Return [X, Y] of the center of cell containing provided text 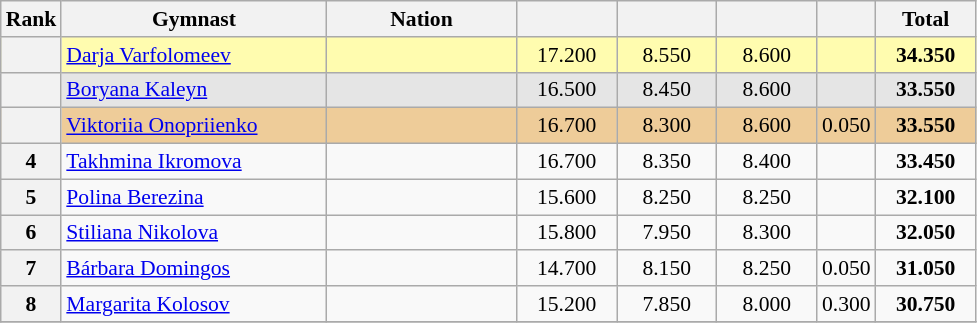
30.750 [926, 304]
4 [32, 162]
8.550 [667, 55]
7.850 [667, 304]
31.050 [926, 269]
8.000 [767, 304]
34.350 [926, 55]
17.200 [567, 55]
Takhmina Ikromova [194, 162]
15.200 [567, 304]
Rank [32, 19]
5 [32, 197]
Nation [421, 19]
32.050 [926, 233]
Bárbara Domingos [194, 269]
Viktoriia Onopriienko [194, 126]
16.500 [567, 90]
8.350 [667, 162]
8 [32, 304]
8.400 [767, 162]
32.100 [926, 197]
15.800 [567, 233]
7.950 [667, 233]
Darja Varfolomeev [194, 55]
8.150 [667, 269]
Boryana Kaleyn [194, 90]
Polina Berezina [194, 197]
15.600 [567, 197]
7 [32, 269]
Margarita Kolosov [194, 304]
6 [32, 233]
8.450 [667, 90]
Gymnast [194, 19]
14.700 [567, 269]
0.300 [846, 304]
Stiliana Nikolova [194, 233]
Total [926, 19]
33.450 [926, 162]
